Locate the cell with the specified text and output its (X, Y) center coordinate. 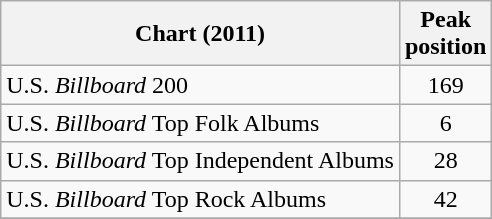
6 (445, 123)
Peakposition (445, 34)
Chart (2011) (200, 34)
U.S. Billboard Top Folk Albums (200, 123)
169 (445, 85)
28 (445, 161)
42 (445, 199)
U.S. Billboard Top Rock Albums (200, 199)
U.S. Billboard 200 (200, 85)
U.S. Billboard Top Independent Albums (200, 161)
